Return the (X, Y) coordinate for the center point of the cell that contains the specified text.  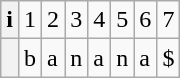
4 (100, 20)
6 (146, 20)
b (30, 58)
$ (168, 58)
i (10, 20)
3 (76, 20)
7 (168, 20)
5 (122, 20)
2 (54, 20)
1 (30, 20)
